Return the (x, y) coordinate for the center point of the cell that contains the specified text.  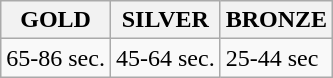
25-44 sec (276, 58)
SILVER (165, 20)
GOLD (56, 20)
BRONZE (276, 20)
45-64 sec. (165, 58)
65-86 sec. (56, 58)
